Pinpoint the cell where the given text exists, returning its (x, y) midpoint coordinate. 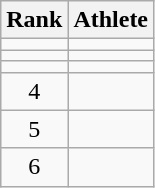
6 (34, 167)
5 (34, 129)
Athlete (111, 20)
Rank (34, 20)
4 (34, 91)
